Search for the cell housing the specified text and yield its [X, Y] center coordinate. 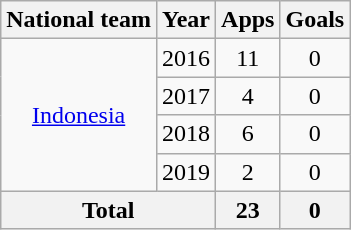
2017 [186, 96]
Year [186, 20]
Goals [315, 20]
23 [248, 210]
National team [79, 20]
6 [248, 134]
2016 [186, 58]
4 [248, 96]
Total [108, 210]
11 [248, 58]
Apps [248, 20]
2019 [186, 172]
Indonesia [79, 115]
2018 [186, 134]
2 [248, 172]
